Determine the [x, y] coordinate at the center of the cell enclosing the given text.  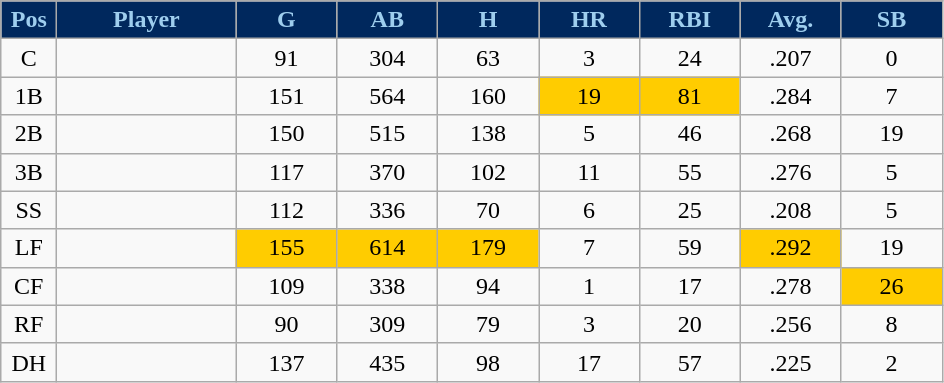
.276 [790, 172]
137 [286, 362]
79 [488, 324]
179 [488, 248]
564 [388, 96]
2 [892, 362]
160 [488, 96]
.208 [790, 210]
24 [690, 58]
DH [29, 362]
155 [286, 248]
112 [286, 210]
63 [488, 58]
RF [29, 324]
309 [388, 324]
150 [286, 134]
.268 [790, 134]
H [488, 20]
HR [590, 20]
.278 [790, 286]
25 [690, 210]
20 [690, 324]
Pos [29, 20]
C [29, 58]
6 [590, 210]
614 [388, 248]
90 [286, 324]
Avg. [790, 20]
109 [286, 286]
435 [388, 362]
138 [488, 134]
336 [388, 210]
G [286, 20]
LF [29, 248]
70 [488, 210]
59 [690, 248]
RBI [690, 20]
102 [488, 172]
57 [690, 362]
0 [892, 58]
338 [388, 286]
SB [892, 20]
.256 [790, 324]
SS [29, 210]
.225 [790, 362]
98 [488, 362]
1B [29, 96]
3B [29, 172]
515 [388, 134]
2B [29, 134]
55 [690, 172]
8 [892, 324]
304 [388, 58]
46 [690, 134]
.284 [790, 96]
1 [590, 286]
94 [488, 286]
370 [388, 172]
AB [388, 20]
.292 [790, 248]
26 [892, 286]
Player [146, 20]
151 [286, 96]
CF [29, 286]
81 [690, 96]
91 [286, 58]
.207 [790, 58]
11 [590, 172]
117 [286, 172]
